From the cell containing the given text, extract its center point as (x, y) coordinate. 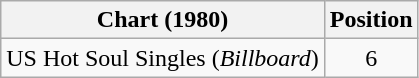
6 (371, 58)
US Hot Soul Singles (Billboard) (163, 58)
Chart (1980) (163, 20)
Position (371, 20)
